Search for the cell housing the specified text and yield its [x, y] center coordinate. 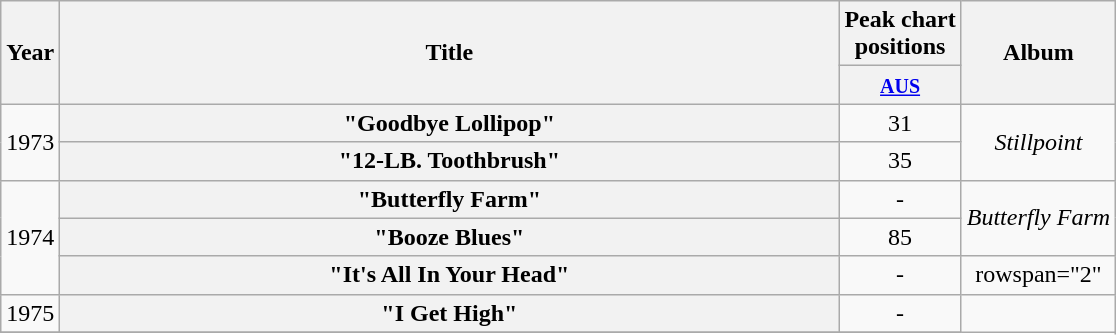
Year [30, 52]
1975 [30, 313]
85 [900, 237]
1973 [30, 142]
rowspan="2" [1038, 275]
Peak chartpositions [900, 34]
Butterfly Farm [1038, 218]
35 [900, 161]
Album [1038, 52]
"I Get High" [450, 313]
31 [900, 123]
"It's All In Your Head" [450, 275]
"Booze Blues" [450, 237]
"Goodbye Lollipop" [450, 123]
AUS [900, 85]
"12-LB. Toothbrush" [450, 161]
1974 [30, 237]
Stillpoint [1038, 142]
Title [450, 52]
"Butterfly Farm" [450, 199]
